Pinpoint the cell where the given text exists, returning its [x, y] midpoint coordinate. 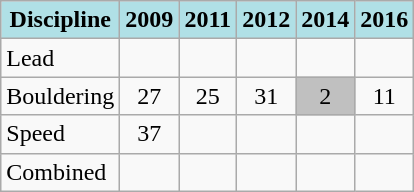
2009 [150, 20]
2014 [326, 20]
2012 [266, 20]
Speed [60, 134]
2 [326, 96]
25 [208, 96]
Bouldering [60, 96]
2016 [384, 20]
27 [150, 96]
Discipline [60, 20]
37 [150, 134]
2011 [208, 20]
Lead [60, 58]
Combined [60, 172]
31 [266, 96]
11 [384, 96]
